Provide the (X, Y) coordinate of the cell's center where the given text is located.  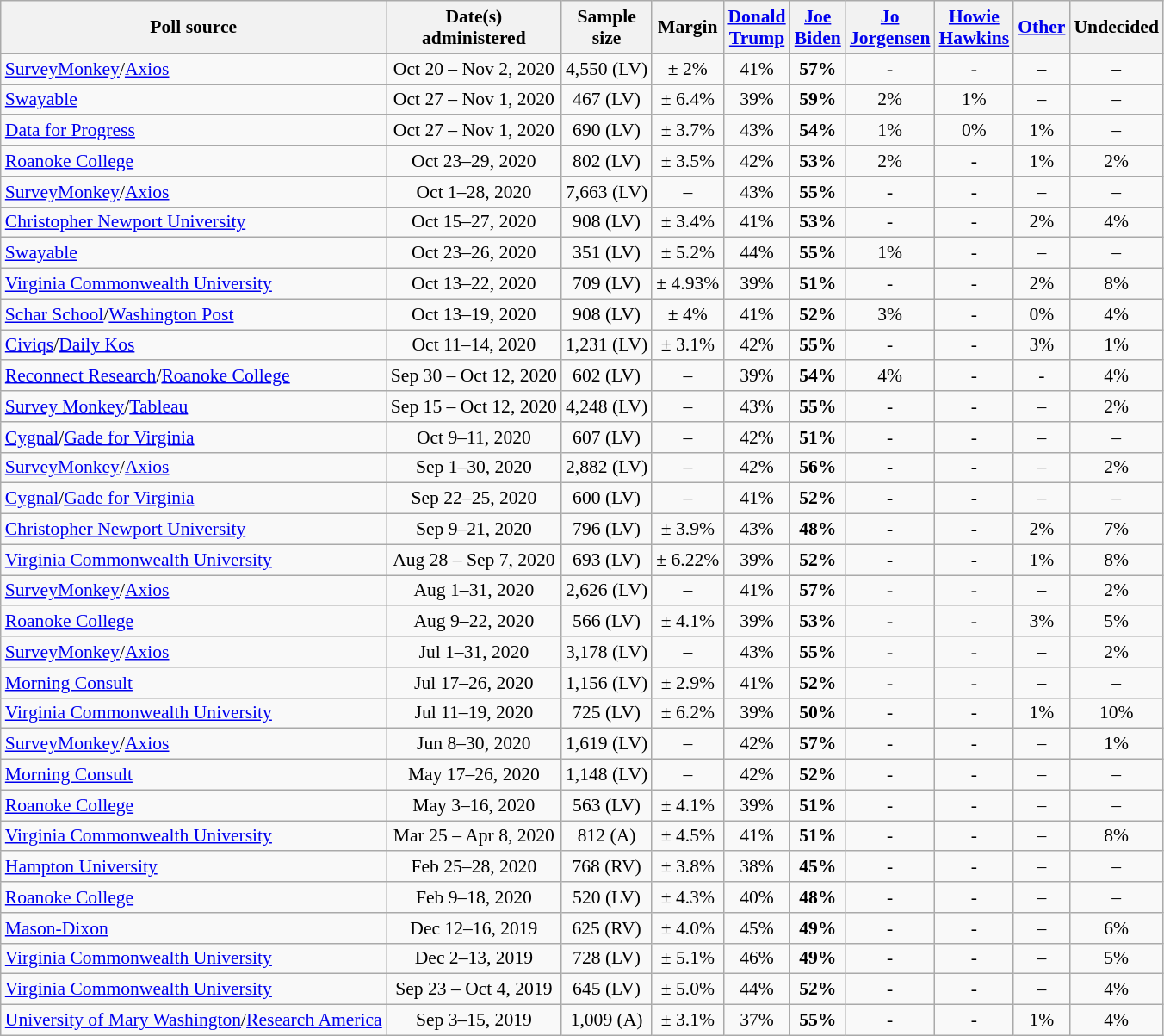
Sep 22–25, 2020 (474, 499)
Jul 17–26, 2020 (474, 683)
Sep 15 – Oct 12, 2020 (474, 406)
467 (LV) (606, 100)
59% (818, 100)
802 (LV) (606, 161)
351 (LV) (606, 253)
May 17–26, 2020 (474, 775)
520 (LV) (606, 897)
JoJorgensen (890, 28)
± 4.0% (687, 928)
± 3.9% (687, 530)
6% (1116, 928)
Sep 3–15, 2019 (474, 1020)
Undecided (1116, 28)
University of Mary Washington/Research America (194, 1020)
± 3.8% (687, 867)
± 3.4% (687, 222)
Oct 23–29, 2020 (474, 161)
Oct 13–22, 2020 (474, 284)
± 5.0% (687, 989)
Aug 1–31, 2020 (474, 591)
812 (A) (606, 836)
1,009 (A) (606, 1020)
Samplesize (606, 28)
7,663 (LV) (606, 192)
Mar 25 – Apr 8, 2020 (474, 836)
768 (RV) (606, 867)
Aug 28 – Sep 7, 2020 (474, 560)
Feb 9–18, 2020 (474, 897)
2,626 (LV) (606, 591)
± 4.3% (687, 897)
607 (LV) (606, 437)
Oct 23–26, 2020 (474, 253)
566 (LV) (606, 622)
± 4% (687, 314)
JoeBiden (818, 28)
Sep 9–21, 2020 (474, 530)
Survey Monkey/Tableau (194, 406)
Civiqs/Daily Kos (194, 345)
Oct 13–19, 2020 (474, 314)
Jul 1–31, 2020 (474, 652)
37% (756, 1020)
DonaldTrump (756, 28)
Feb 25–28, 2020 (474, 867)
10% (1116, 713)
Reconnect Research/Roanoke College (194, 376)
± 3.7% (687, 131)
Other (1042, 28)
Date(s)administered (474, 28)
56% (818, 468)
± 6.22% (687, 560)
728 (LV) (606, 958)
Oct 9–11, 2020 (474, 437)
Data for Progress (194, 131)
Oct 20 – Nov 2, 2020 (474, 69)
50% (818, 713)
690 (LV) (606, 131)
709 (LV) (606, 284)
± 2.9% (687, 683)
4,550 (LV) (606, 69)
1,619 (LV) (606, 744)
Mason-Dixon (194, 928)
796 (LV) (606, 530)
± 5.2% (687, 253)
Oct 1–28, 2020 (474, 192)
Hampton University (194, 867)
Sep 1–30, 2020 (474, 468)
563 (LV) (606, 805)
± 4.5% (687, 836)
46% (756, 958)
Jul 11–19, 2020 (474, 713)
Dec 2–13, 2019 (474, 958)
600 (LV) (606, 499)
± 4.93% (687, 284)
38% (756, 867)
2,882 (LV) (606, 468)
± 3.5% (687, 161)
645 (LV) (606, 989)
1,148 (LV) (606, 775)
± 5.1% (687, 958)
Aug 9–22, 2020 (474, 622)
3,178 (LV) (606, 652)
1,156 (LV) (606, 683)
693 (LV) (606, 560)
Oct 15–27, 2020 (474, 222)
4,248 (LV) (606, 406)
± 6.4% (687, 100)
40% (756, 897)
Dec 12–16, 2019 (474, 928)
602 (LV) (606, 376)
725 (LV) (606, 713)
Oct 11–14, 2020 (474, 345)
Sep 30 – Oct 12, 2020 (474, 376)
Jun 8–30, 2020 (474, 744)
± 2% (687, 69)
Margin (687, 28)
HowieHawkins (974, 28)
Poll source (194, 28)
Schar School/Washington Post (194, 314)
1,231 (LV) (606, 345)
May 3–16, 2020 (474, 805)
625 (RV) (606, 928)
± 6.2% (687, 713)
Sep 23 – Oct 4, 2019 (474, 989)
7% (1116, 530)
